Return (X, Y) of the center of cell containing provided text 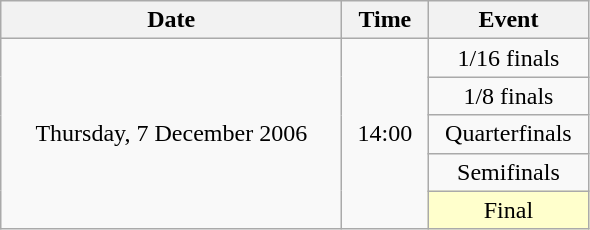
Quarterfinals (508, 134)
1/8 finals (508, 96)
Event (508, 20)
Time (385, 20)
Semifinals (508, 172)
1/16 finals (508, 58)
Final (508, 210)
Date (172, 20)
14:00 (385, 134)
Thursday, 7 December 2006 (172, 134)
